From the cell containing the given text, extract its center point as [x, y] coordinate. 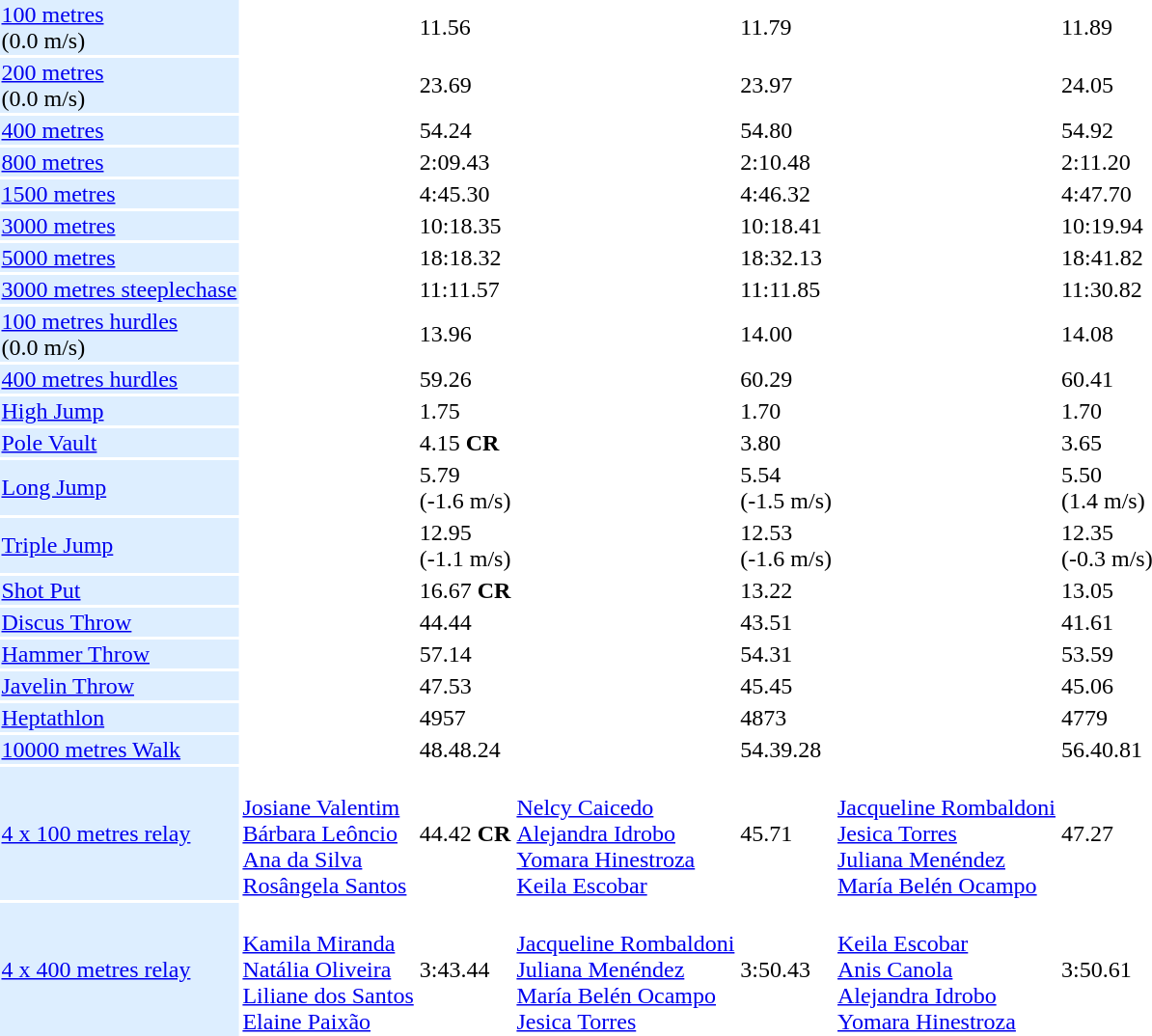
18:32.13 [786, 258]
800 metres [120, 162]
Jacqueline Rombaldoni Jesica Torres Juliana Menéndez María Belén Ocampo [947, 833]
54.39.28 [786, 750]
14.00 [786, 334]
Heptathlon [120, 718]
12.53 (-1.6 m/s) [786, 546]
5.79 (-1.6 m/s) [465, 488]
45.45 [786, 686]
4.15 CR [465, 443]
High Jump [120, 411]
11.79 [786, 27]
10000 metres Walk [120, 750]
47.53 [465, 686]
18:18.32 [465, 258]
2:10.48 [786, 162]
11:11.57 [465, 289]
54.24 [465, 130]
400 metres hurdles [120, 379]
Discus Throw [120, 622]
Triple Jump [120, 546]
23.69 [465, 85]
4 x 400 metres relay [120, 969]
3:50.43 [786, 969]
4957 [465, 718]
400 metres [120, 130]
2:09.43 [465, 162]
1.75 [465, 411]
5.54 (-1.5 m/s) [786, 488]
13.22 [786, 590]
100 metres hurdles (0.0 m/s) [120, 334]
48.48.24 [465, 750]
100 metres (0.0 m/s) [120, 27]
Josiane Valentim Bárbara Leôncio Ana da Silva Rosângela Santos [328, 833]
54.31 [786, 654]
1.70 [786, 411]
59.26 [465, 379]
11.56 [465, 27]
1500 metres [120, 194]
60.29 [786, 379]
16.67 CR [465, 590]
13.96 [465, 334]
3000 metres steeplechase [120, 289]
Keila Escobar Anis Canola Alejandra Idrobo Yomara Hinestroza [947, 969]
Hammer Throw [120, 654]
12.95 (-1.1 m/s) [465, 546]
Long Jump [120, 488]
Shot Put [120, 590]
23.97 [786, 85]
4:45.30 [465, 194]
11:11.85 [786, 289]
Nelcy Caicedo Alejandra Idrobo Yomara Hinestroza Keila Escobar [625, 833]
43.51 [786, 622]
54.80 [786, 130]
4873 [786, 718]
10:18.35 [465, 226]
4 x 100 metres relay [120, 833]
57.14 [465, 654]
3.80 [786, 443]
Pole Vault [120, 443]
44.42 CR [465, 833]
45.71 [786, 833]
200 metres (0.0 m/s) [120, 85]
4:46.32 [786, 194]
Kamila Miranda Natália Oliveira Liliane dos Santos Elaine Paixão [328, 969]
3:43.44 [465, 969]
44.44 [465, 622]
Javelin Throw [120, 686]
3000 metres [120, 226]
5000 metres [120, 258]
10:18.41 [786, 226]
Jacqueline Rombaldoni Juliana Menéndez María Belén Ocampo Jesica Torres [625, 969]
